Capture the cell that displays the provided text and extract its (x, y) central coordinate. 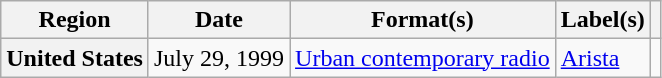
Date (218, 20)
July 29, 1999 (218, 58)
Format(s) (423, 20)
United States (75, 58)
Region (75, 20)
Label(s) (602, 20)
Arista (602, 58)
Urban contemporary radio (423, 58)
